Return [x, y] of the center of cell containing provided text 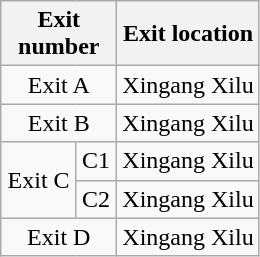
Exit C [39, 180]
Exit B [59, 123]
C1 [96, 161]
Exit D [59, 237]
C2 [96, 199]
Exit A [59, 85]
Exit number [59, 34]
Exit location [188, 34]
